Return the [x, y] coordinate for the center point of the cell that contains the specified text.  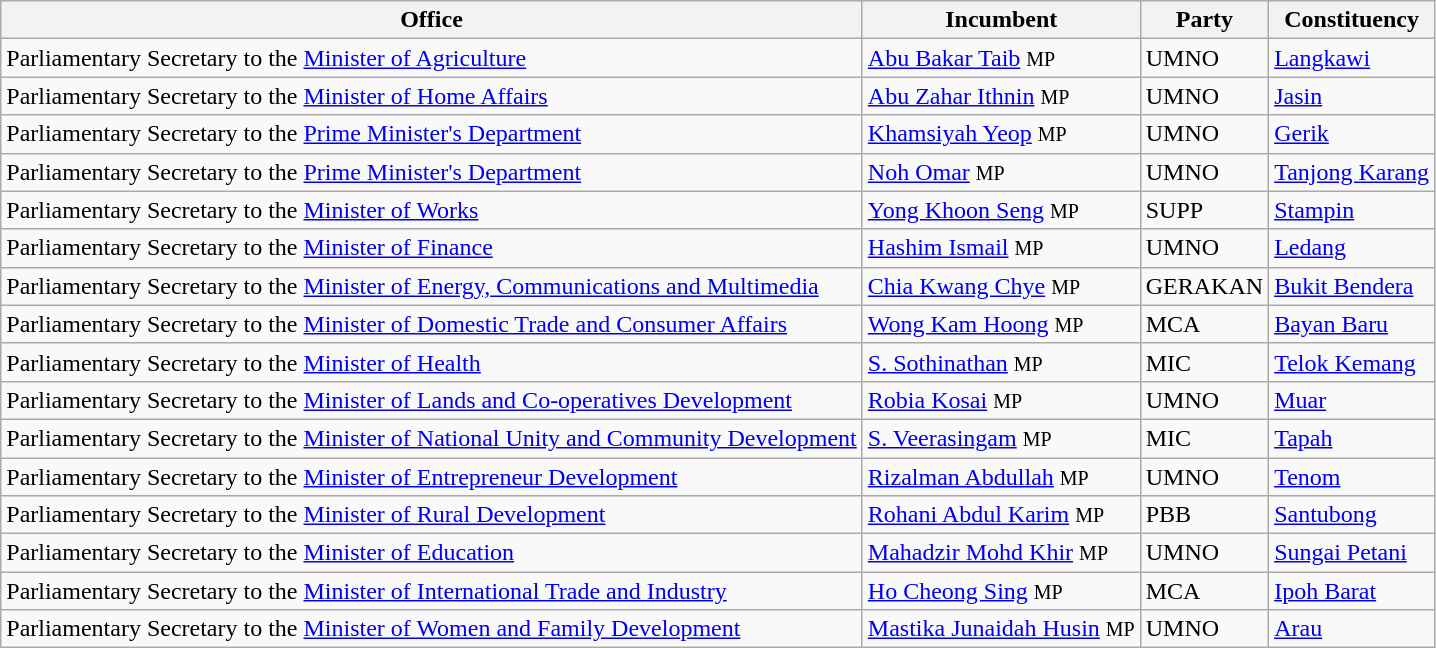
Noh Omar MP [1001, 172]
Rohani Abdul Karim MP [1001, 515]
Parliamentary Secretary to the Minister of Works [432, 210]
Parliamentary Secretary to the Minister of Health [432, 362]
Parliamentary Secretary to the Minister of Lands and Co-operatives Development [432, 400]
Mahadzir Mohd Khir MP [1001, 553]
Ledang [1352, 248]
Santubong [1352, 515]
SUPP [1204, 210]
Tanjong Karang [1352, 172]
Tapah [1352, 438]
Parliamentary Secretary to the Minister of Home Affairs [432, 96]
GERAKAN [1204, 286]
Robia Kosai MP [1001, 400]
Parliamentary Secretary to the Minister of Rural Development [432, 515]
Parliamentary Secretary to the Minister of International Trade and Industry [432, 591]
Chia Kwang Chye MP [1001, 286]
Abu Zahar Ithnin MP [1001, 96]
Muar [1352, 400]
Parliamentary Secretary to the Minister of Education [432, 553]
Parliamentary Secretary to the Minister of National Unity and Community Development [432, 438]
Tenom [1352, 477]
Hashim Ismail MP [1001, 248]
S. Sothinathan MP [1001, 362]
Ipoh Barat [1352, 591]
PBB [1204, 515]
Arau [1352, 629]
Khamsiyah Yeop MP [1001, 134]
Telok Kemang [1352, 362]
Bayan Baru [1352, 324]
Bukit Bendera [1352, 286]
Parliamentary Secretary to the Minister of Women and Family Development [432, 629]
Stampin [1352, 210]
Parliamentary Secretary to the Minister of Domestic Trade and Consumer Affairs [432, 324]
Gerik [1352, 134]
Abu Bakar Taib MP [1001, 58]
S. Veerasingam MP [1001, 438]
Parliamentary Secretary to the Minister of Finance [432, 248]
Parliamentary Secretary to the Minister of Agriculture [432, 58]
Langkawi [1352, 58]
Office [432, 20]
Constituency [1352, 20]
Mastika Junaidah Husin MP [1001, 629]
Parliamentary Secretary to the Minister of Entrepreneur Development [432, 477]
Party [1204, 20]
Jasin [1352, 96]
Sungai Petani [1352, 553]
Ho Cheong Sing MP [1001, 591]
Incumbent [1001, 20]
Wong Kam Hoong MP [1001, 324]
Parliamentary Secretary to the Minister of Energy, Communications and Multimedia [432, 286]
Yong Khoon Seng MP [1001, 210]
Rizalman Abdullah MP [1001, 477]
